Capture the cell that displays the provided text and extract its [X, Y] central coordinate. 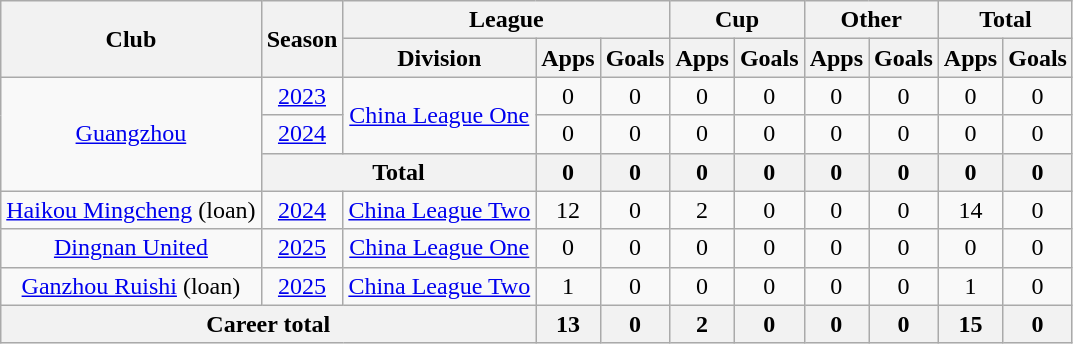
Club [131, 39]
14 [970, 210]
Season [302, 39]
13 [568, 324]
League [506, 20]
12 [568, 210]
Dingnan United [131, 248]
Career total [268, 324]
Cup [737, 20]
Division [440, 58]
Guangzhou [131, 134]
15 [970, 324]
2023 [302, 96]
Other [871, 20]
Haikou Mingcheng (loan) [131, 210]
Ganzhou Ruishi (loan) [131, 286]
